Return (x, y) of the center of cell containing provided text 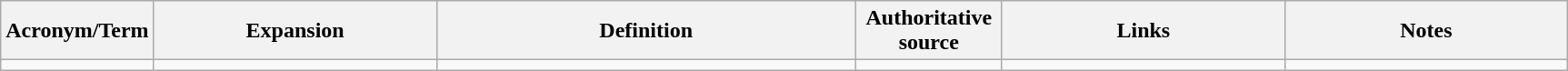
Definition (645, 31)
Acronym/Term (77, 31)
Notes (1425, 31)
Authoritative source (929, 31)
Expansion (295, 31)
Links (1144, 31)
